From the cell containing the given text, extract its center point as [x, y] coordinate. 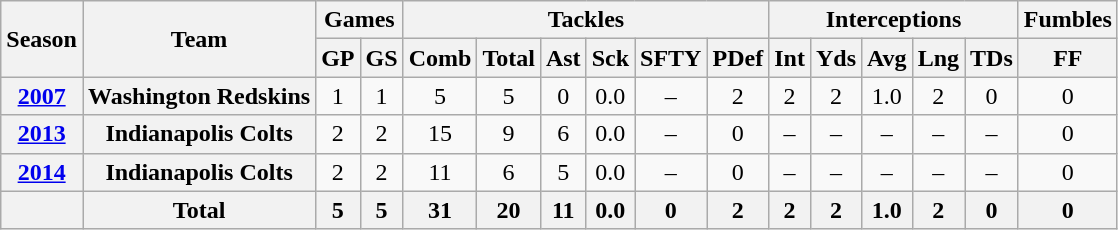
TDs [992, 58]
FF [1068, 58]
Games [360, 20]
Sck [610, 58]
Avg [888, 58]
Tackles [586, 20]
2014 [42, 172]
Lng [938, 58]
GS [382, 58]
Comb [440, 58]
Team [198, 39]
Int [790, 58]
Yds [836, 58]
Fumbles [1068, 20]
31 [440, 210]
2013 [42, 134]
9 [509, 134]
PDef [738, 58]
Interceptions [894, 20]
Washington Redskins [198, 96]
SFTY [671, 58]
Season [42, 39]
20 [509, 210]
2007 [42, 96]
15 [440, 134]
GP [338, 58]
Ast [563, 58]
